Pinpoint the cell where the given text exists, returning its [X, Y] midpoint coordinate. 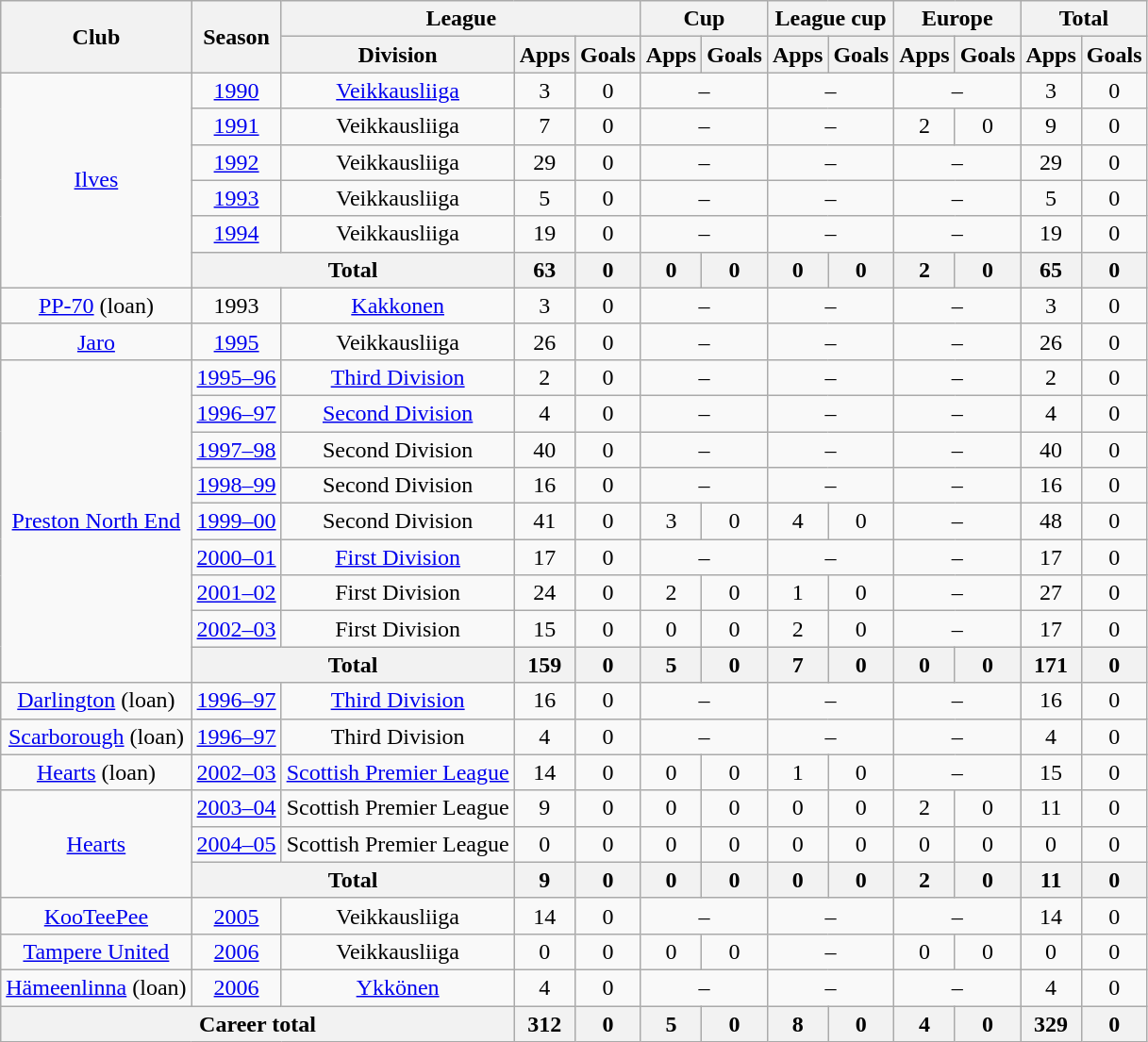
1998–99 [236, 486]
312 [544, 1023]
329 [1051, 1023]
Preston North End [96, 521]
1997–98 [236, 450]
PP-70 (loan) [96, 306]
2000–01 [236, 557]
League cup [830, 19]
Darlington (loan) [96, 701]
1991 [236, 126]
Hearts (loan) [96, 772]
League [460, 19]
159 [544, 665]
48 [1051, 521]
Tampere United [96, 951]
24 [544, 593]
Jaro [96, 341]
2001–02 [236, 593]
Club [96, 37]
Ykkönen [398, 987]
1992 [236, 162]
1999–00 [236, 521]
Ilves [96, 180]
Scarborough (loan) [96, 736]
Europe [957, 19]
Kakkonen [398, 306]
63 [544, 270]
Hearts [96, 844]
2005 [236, 916]
8 [797, 1023]
Division [398, 55]
1990 [236, 91]
27 [1051, 593]
Season [236, 37]
1995 [236, 341]
41 [544, 521]
KooTeePee [96, 916]
1995–96 [236, 377]
65 [1051, 270]
Career total [258, 1023]
171 [1051, 665]
2004–05 [236, 844]
Cup [704, 19]
Hämeenlinna (loan) [96, 987]
1994 [236, 234]
2003–04 [236, 808]
